Scan for the cell matching the given text and deliver its (x, y) coordinate at center. 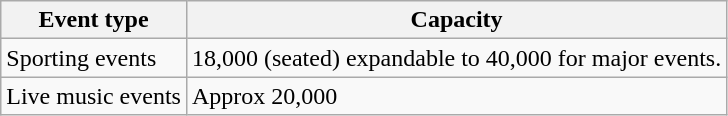
Event type (94, 20)
Sporting events (94, 58)
Live music events (94, 96)
Approx 20,000 (456, 96)
Capacity (456, 20)
18,000 (seated) expandable to 40,000 for major events. (456, 58)
